Output the [X, Y] coordinate of the center of the cell containing the given text.  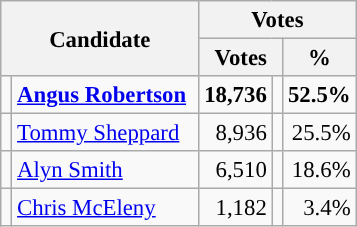
18.6% [320, 170]
52.5% [320, 95]
% [320, 58]
6,510 [236, 170]
Alyn Smith [106, 170]
Chris McEleny [106, 208]
1,182 [236, 208]
8,936 [236, 133]
18,736 [236, 95]
Candidate [100, 38]
3.4% [320, 208]
Angus Robertson [106, 95]
Tommy Sheppard [106, 133]
25.5% [320, 133]
